For the text-containing cell, return its midpoint in (x, y) coordinate format. 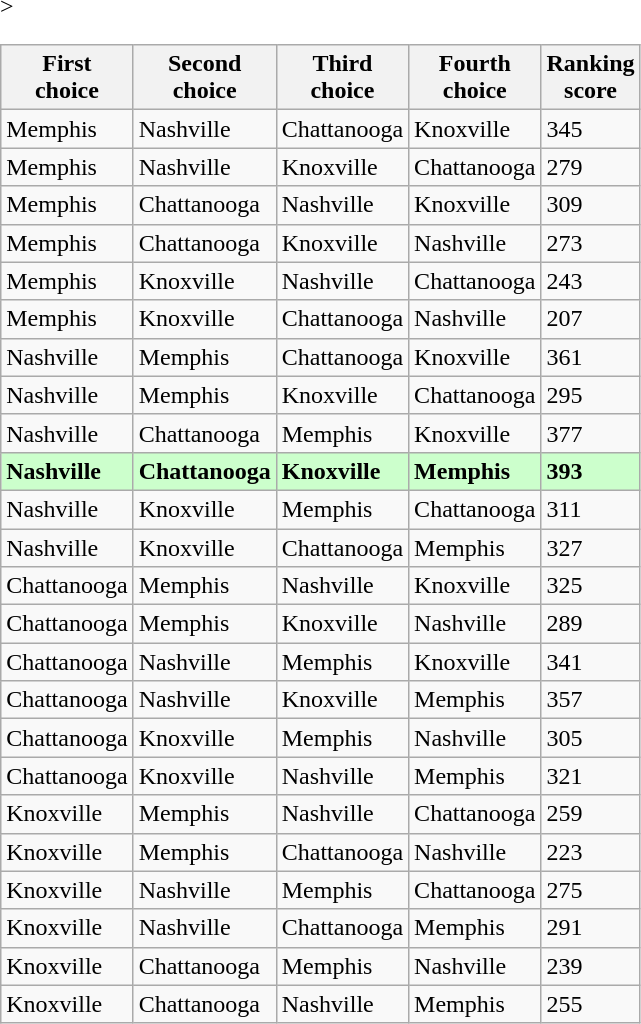
361 (590, 357)
273 (590, 243)
311 (590, 509)
321 (590, 776)
279 (590, 167)
289 (590, 624)
Fourthchoice (475, 78)
Rankingscore (590, 78)
291 (590, 928)
305 (590, 738)
377 (590, 433)
Firstchoice (67, 78)
239 (590, 966)
223 (590, 852)
207 (590, 319)
295 (590, 395)
Thirdchoice (342, 78)
309 (590, 205)
259 (590, 814)
327 (590, 547)
243 (590, 281)
Secondchoice (204, 78)
325 (590, 586)
341 (590, 662)
357 (590, 700)
345 (590, 129)
255 (590, 1004)
393 (590, 471)
275 (590, 890)
